Capture the cell that displays the provided text and extract its [x, y] central coordinate. 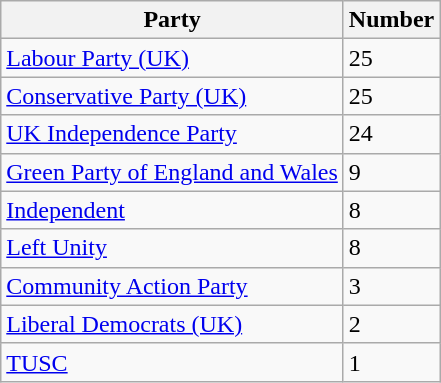
Community Action Party [172, 286]
Labour Party (UK) [172, 58]
2 [391, 324]
24 [391, 134]
Independent [172, 210]
9 [391, 172]
Liberal Democrats (UK) [172, 324]
Number [391, 20]
1 [391, 362]
Party [172, 20]
TUSC [172, 362]
3 [391, 286]
Green Party of England and Wales [172, 172]
UK Independence Party [172, 134]
Conservative Party (UK) [172, 96]
Left Unity [172, 248]
